Scan for the cell matching the given text and deliver its (X, Y) coordinate at center. 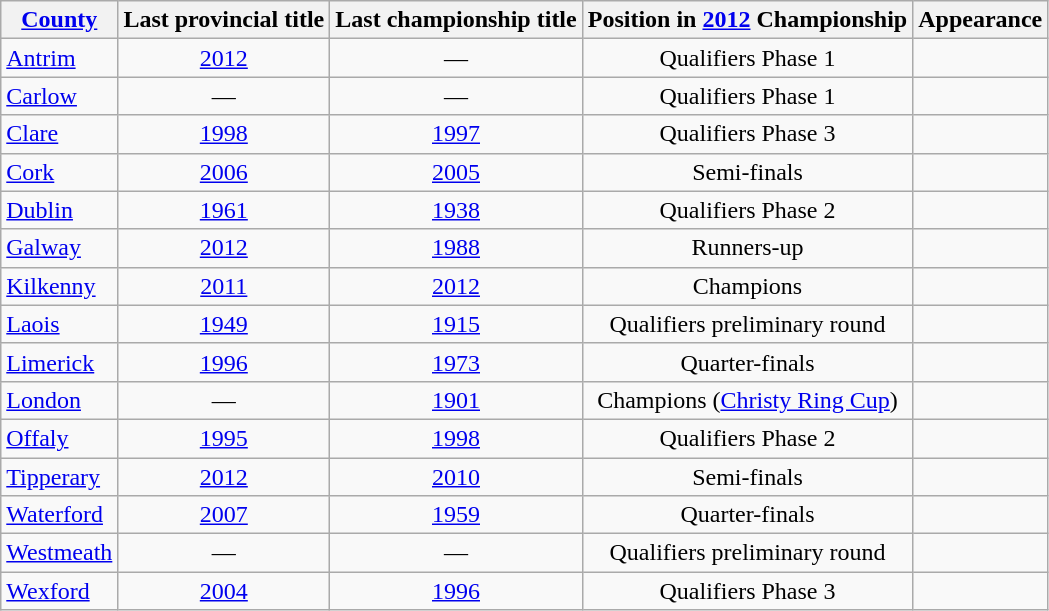
1901 (456, 400)
Dublin (60, 210)
Limerick (60, 362)
1949 (224, 324)
Clare (60, 134)
Last championship title (456, 20)
Runners-up (748, 248)
1959 (456, 515)
1973 (456, 362)
1995 (224, 438)
1997 (456, 134)
Kilkenny (60, 286)
Appearance (980, 20)
Tipperary (60, 477)
Galway (60, 248)
1938 (456, 210)
Champions (748, 286)
Position in 2012 Championship (748, 20)
Last provincial title (224, 20)
2006 (224, 172)
2010 (456, 477)
Cork (60, 172)
Wexford (60, 591)
London (60, 400)
2004 (224, 591)
1988 (456, 248)
Westmeath (60, 553)
Carlow (60, 96)
2007 (224, 515)
Antrim (60, 58)
1915 (456, 324)
2011 (224, 286)
Offaly (60, 438)
Champions (Christy Ring Cup) (748, 400)
County (60, 20)
Waterford (60, 515)
Laois (60, 324)
2005 (456, 172)
1961 (224, 210)
